Capture the cell that displays the provided text and extract its [X, Y] central coordinate. 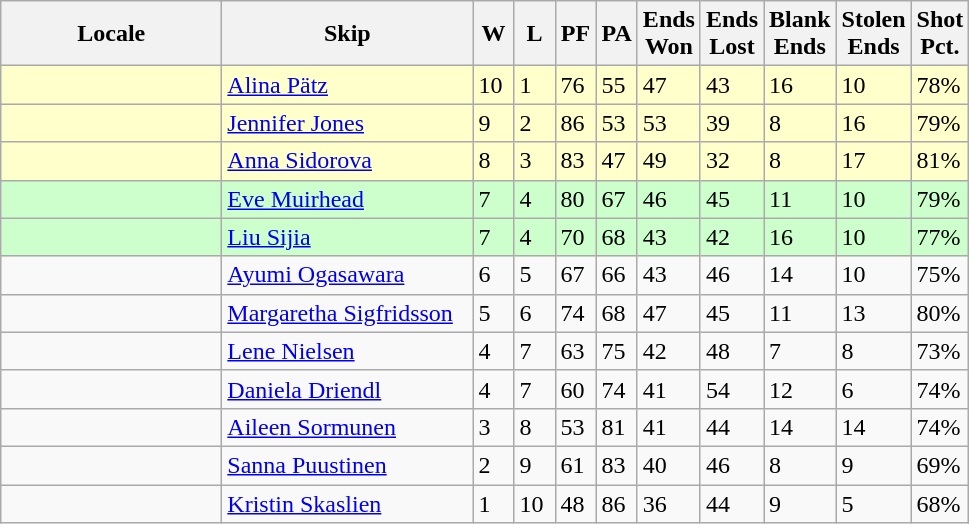
69% [940, 465]
54 [732, 389]
40 [668, 465]
Lene Nielsen [348, 351]
36 [668, 503]
Ayumi Ogasawara [348, 275]
17 [874, 161]
Ends Lost [732, 34]
68% [940, 503]
Ends Won [668, 34]
80% [940, 313]
Daniela Driendl [348, 389]
PA [616, 34]
W [494, 34]
76 [576, 85]
Alina Pätz [348, 85]
PF [576, 34]
Kristin Skaslien [348, 503]
Margaretha Sigfridsson [348, 313]
49 [668, 161]
Jennifer Jones [348, 123]
60 [576, 389]
80 [576, 199]
70 [576, 237]
63 [576, 351]
61 [576, 465]
32 [732, 161]
66 [616, 275]
Shot Pct. [940, 34]
Anna Sidorova [348, 161]
12 [800, 389]
Blank Ends [800, 34]
Locale [112, 34]
81 [616, 427]
Liu Sijia [348, 237]
L [534, 34]
Skip [348, 34]
75% [940, 275]
77% [940, 237]
Eve Muirhead [348, 199]
55 [616, 85]
Sanna Puustinen [348, 465]
13 [874, 313]
81% [940, 161]
Stolen Ends [874, 34]
Aileen Sormunen [348, 427]
39 [732, 123]
78% [940, 85]
75 [616, 351]
73% [940, 351]
